Extract the [X, Y] coordinate from the center of the cell holding the provided text.  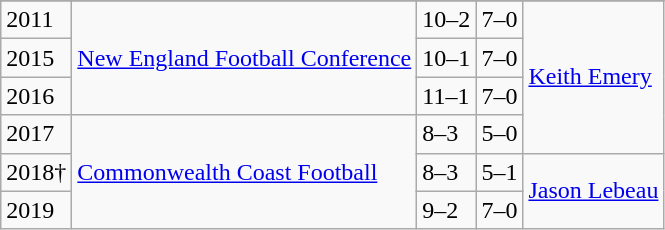
New England Football Conference [244, 58]
2011 [36, 20]
9–2 [446, 210]
5–0 [500, 134]
2017 [36, 134]
2018† [36, 172]
5–1 [500, 172]
Jason Lebeau [594, 191]
2016 [36, 96]
10–2 [446, 20]
10–1 [446, 58]
11–1 [446, 96]
2019 [36, 210]
Keith Emery [594, 77]
Commonwealth Coast Football [244, 172]
2015 [36, 58]
